Identify which cell holds the provided text, then report its [x, y] central coordinate. 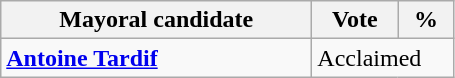
Antoine Tardif [156, 58]
Acclaimed [383, 58]
% [426, 20]
Mayoral candidate [156, 20]
Vote [355, 20]
